Determine the [x, y] coordinate at the center of the cell enclosing the given text.  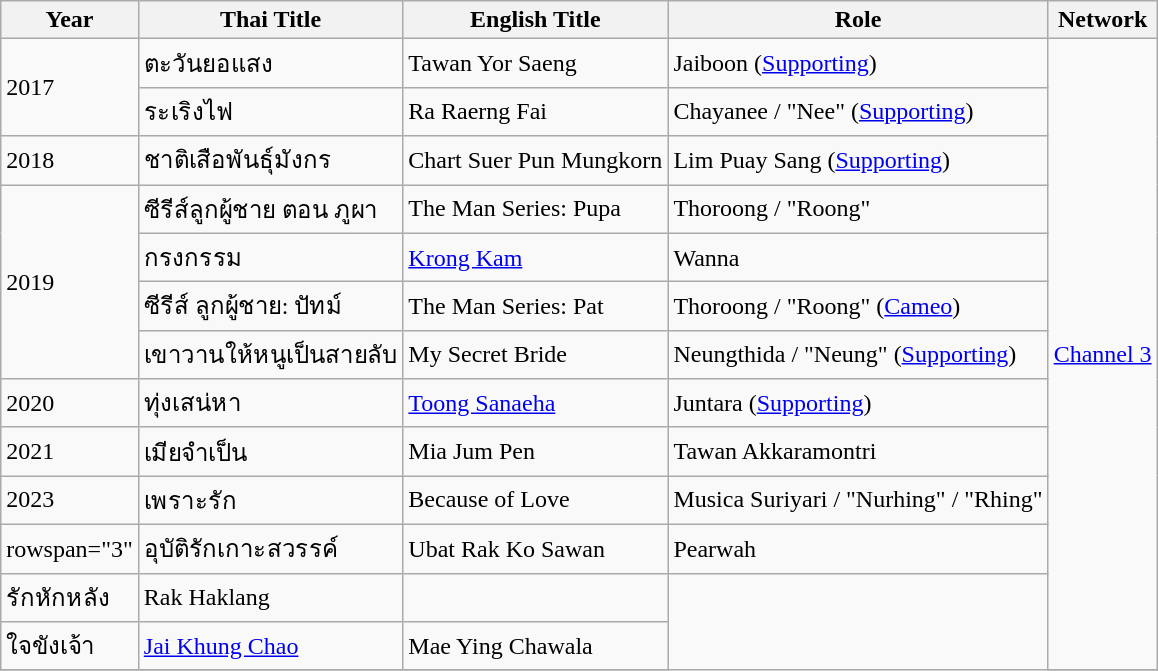
Juntara (Supporting) [858, 404]
รักหักหลัง [70, 598]
Ra Raerng Fai [536, 112]
Krong Kam [536, 258]
ซีรีส์ลูกผู้ชาย ตอน ภูผา [270, 208]
Musica Suriyari / "Nurhing" / "Rhing" [858, 500]
2020 [70, 404]
เขาวานให้หนูเป็นสายลับ [270, 354]
The Man Series: Pupa [536, 208]
Year [70, 20]
ใจขังเจ้า [70, 646]
Tawan Akkaramontri [858, 452]
English Title [536, 20]
Mia Jum Pen [536, 452]
2018 [70, 160]
Mae Ying Chawala [536, 646]
Jai Khung Chao [270, 646]
เมียจำเป็น [270, 452]
2019 [70, 281]
Jaiboon (Supporting) [858, 64]
ทุ่งเสน่หา [270, 404]
เพราะรัก [270, 500]
Thoroong / "Roong" [858, 208]
2023 [70, 500]
rowspan="3" [70, 548]
Channel 3 [1102, 354]
ระเริงไฟ [270, 112]
Ubat Rak Ko Sawan [536, 548]
My Secret Bride [536, 354]
Thai Title [270, 20]
อุบัติรักเกาะสวรรค์ [270, 548]
Toong Sanaeha [536, 404]
Lim Puay Sang (Supporting) [858, 160]
The Man Series: Pat [536, 306]
Pearwah [858, 548]
Chart Suer Pun Mungkorn [536, 160]
Tawan Yor Saeng [536, 64]
Thoroong / "Roong" (Cameo) [858, 306]
ชาติเสือพันธุ์มังกร [270, 160]
Because of Love [536, 500]
2017 [70, 88]
Neungthida / "Neung" (Supporting) [858, 354]
Network [1102, 20]
กรงกรรม [270, 258]
2021 [70, 452]
Role [858, 20]
Rak Haklang [270, 598]
ซีรีส์ ลูกผู้ชาย: ปัทม์ [270, 306]
ตะวันยอแสง [270, 64]
Wanna [858, 258]
Chayanee / "Nee" (Supporting) [858, 112]
